Provide the [X, Y] coordinate of the cell's center where the given text is located.  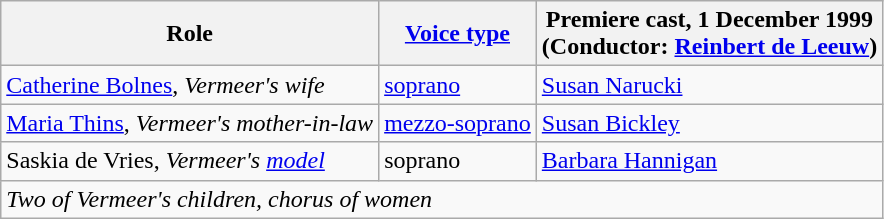
Saskia de Vries, Vermeer's model [190, 161]
Maria Thins, Vermeer's mother-in-law [190, 123]
mezzo-soprano [458, 123]
Catherine Bolnes, Vermeer's wife [190, 85]
Role [190, 34]
Voice type [458, 34]
Two of Vermeer's children, chorus of women [442, 199]
Susan Bickley [709, 123]
Barbara Hannigan [709, 161]
Susan Narucki [709, 85]
Premiere cast, 1 December 1999(Conductor: Reinbert de Leeuw) [709, 34]
